Find where the given text appears and provide that cell's center as (X, Y) coordinate. 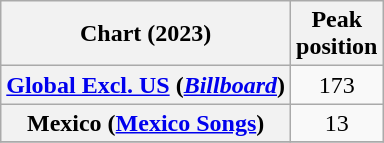
173 (337, 85)
Peakposition (337, 34)
13 (337, 123)
Mexico (Mexico Songs) (146, 123)
Global Excl. US (Billboard) (146, 85)
Chart (2023) (146, 34)
